Return (X, Y) of the center of cell containing provided text 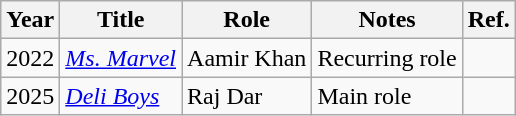
Recurring role (387, 58)
Aamir Khan (247, 58)
Title (121, 20)
Year (30, 20)
Ref. (488, 20)
Raj Dar (247, 96)
2025 (30, 96)
Role (247, 20)
Notes (387, 20)
2022 (30, 58)
Main role (387, 96)
Ms. Marvel (121, 58)
Deli Boys (121, 96)
